Determine the [x, y] coordinate at the center of the cell enclosing the given text.  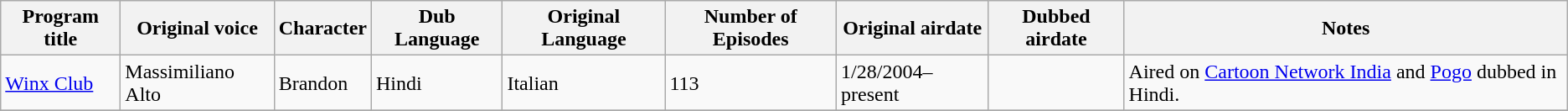
Hindi [437, 82]
Notes [1345, 29]
Original airdate [913, 29]
1/28/2004–present [913, 82]
Original voice [198, 29]
Aired on Cartoon Network India and Pogo dubbed in Hindi. [1345, 82]
Dub Language [437, 29]
Program title [60, 29]
Massimiliano Alto [198, 82]
Original Language [584, 29]
Italian [584, 82]
Winx Club [60, 82]
Dubbed airdate [1056, 29]
113 [750, 82]
Number of Episodes [750, 29]
Character [322, 29]
Brandon [322, 82]
